For the text-containing cell, return its midpoint in [x, y] coordinate format. 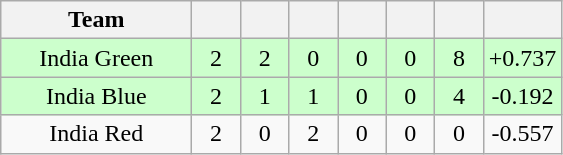
Team [96, 20]
India Blue [96, 96]
4 [460, 96]
8 [460, 58]
-0.557 [522, 134]
-0.192 [522, 96]
India Red [96, 134]
India Green [96, 58]
+0.737 [522, 58]
